From the cell containing the given text, extract its center point as [x, y] coordinate. 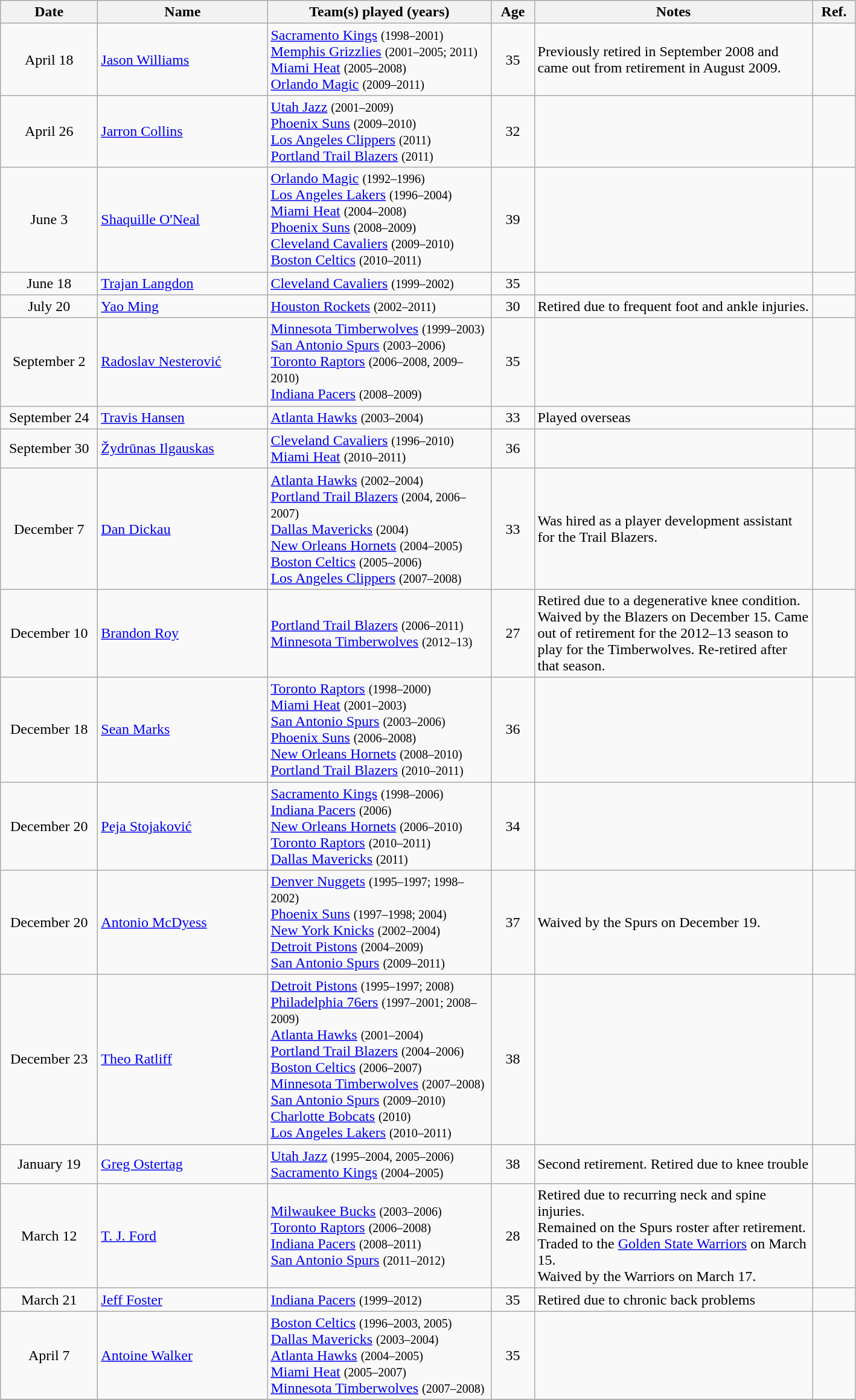
39 [513, 220]
December 10 [50, 633]
37 [513, 923]
Houston Rockets (2002–2011) [379, 306]
December 7 [50, 528]
Minnesota Timberwolves (1999–2003)San Antonio Spurs (2003–2006)Toronto Raptors (2006–2008, 2009–2010)Indiana Pacers (2008–2009) [379, 362]
Antoine Walker [182, 1355]
July 20 [50, 306]
Utah Jazz (2001–2009)Phoenix Suns (2009–2010)Los Angeles Clippers (2011)Portland Trail Blazers (2011) [379, 132]
December 18 [50, 730]
Second retirement. Retired due to knee trouble [674, 1164]
Trajan Langdon [182, 283]
Notes [674, 12]
Was hired as a player development assistant for the Trail Blazers. [674, 528]
Sean Marks [182, 730]
Utah Jazz (1995–2004, 2005–2006)Sacramento Kings (2004–2005) [379, 1164]
T. J. Ford [182, 1236]
Yao Ming [182, 306]
Waived by the Spurs on December 19. [674, 923]
March 21 [50, 1300]
January 19 [50, 1164]
Jarron Collins [182, 132]
32 [513, 132]
December 23 [50, 1059]
Sacramento Kings (1998–2006)Indiana Pacers (2006)New Orleans Hornets (2006–2010)Toronto Raptors (2010–2011)Dallas Mavericks (2011) [379, 826]
Peja Stojaković [182, 826]
Name [182, 12]
Žydrūnas Ilgauskas [182, 448]
June 18 [50, 283]
Indiana Pacers (1999–2012) [379, 1300]
April 26 [50, 132]
Atlanta Hawks (2003–2004) [379, 417]
September 24 [50, 417]
Travis Hansen [182, 417]
Greg Ostertag [182, 1164]
March 12 [50, 1236]
Radoslav Nesterović [182, 362]
April 18 [50, 59]
Brandon Roy [182, 633]
Theo Ratliff [182, 1059]
Dan Dickau [182, 528]
Shaquille O'Neal [182, 220]
Jason Williams [182, 59]
Cleveland Cavaliers (1996–2010)Miami Heat (2010–2011) [379, 448]
Team(s) played (years) [379, 12]
30 [513, 306]
Antonio McDyess [182, 923]
34 [513, 826]
April 7 [50, 1355]
Boston Celtics (1996–2003, 2005)Dallas Mavericks (2003–2004)Atlanta Hawks (2004–2005)Miami Heat (2005–2007)Minnesota Timberwolves (2007–2008) [379, 1355]
Ref. [834, 12]
Retired due to frequent foot and ankle injuries. [674, 306]
Age [513, 12]
28 [513, 1236]
Retired due to chronic back problems [674, 1300]
Cleveland Cavaliers (1999–2002) [379, 283]
Milwaukee Bucks (2003–2006)Toronto Raptors (2006–2008)Indiana Pacers (2008–2011)San Antonio Spurs (2011–2012) [379, 1236]
Played overseas [674, 417]
June 3 [50, 220]
Portland Trail Blazers (2006–2011)Minnesota Timberwolves (2012–13) [379, 633]
Jeff Foster [182, 1300]
27 [513, 633]
September 2 [50, 362]
September 30 [50, 448]
Previously retired in September 2008 and came out from retirement in August 2009. [674, 59]
Date [50, 12]
Sacramento Kings (1998–2001)Memphis Grizzlies (2001–2005; 2011)Miami Heat (2005–2008)Orlando Magic (2009–2011) [379, 59]
